Locate the cell with the specified text and output its (x, y) center coordinate. 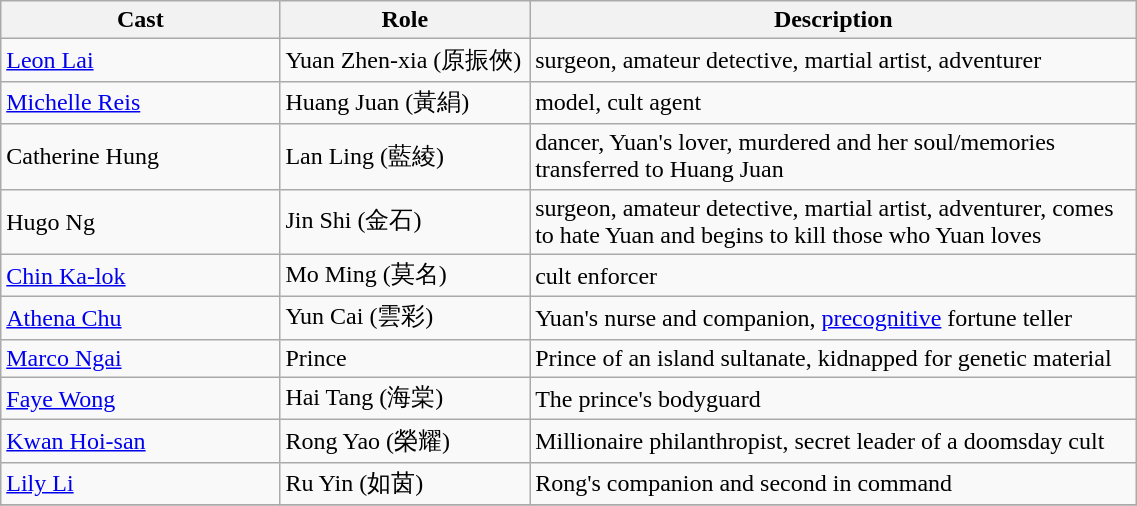
Hai Tang (海棠) (405, 398)
Hugo Ng (140, 222)
dancer, Yuan's lover, murdered and her soul/memories transferred to Huang Juan (834, 156)
Role (405, 20)
The prince's bodyguard (834, 398)
Leon Lai (140, 60)
Rong Yao (榮耀) (405, 442)
model, cult agent (834, 102)
Rong's companion and second in command (834, 484)
Millionaire philanthropist, secret leader of a doomsday cult (834, 442)
Catherine Hung (140, 156)
Description (834, 20)
Faye Wong (140, 398)
Michelle Reis (140, 102)
cult enforcer (834, 276)
surgeon, amateur detective, martial artist, adventurer (834, 60)
Prince (405, 358)
Kwan Hoi-san (140, 442)
Lily Li (140, 484)
Yuan's nurse and companion, precognitive fortune teller (834, 318)
Yuan Zhen-xia (原振俠) (405, 60)
Jin Shi (金石) (405, 222)
Cast (140, 20)
Marco Ngai (140, 358)
Ru Yin (如茵) (405, 484)
Huang Juan (黃絹) (405, 102)
Athena Chu (140, 318)
Mo Ming (莫名) (405, 276)
Chin Ka-lok (140, 276)
Yun Cai (雲彩) (405, 318)
Prince of an island sultanate, kidnapped for genetic material (834, 358)
surgeon, amateur detective, martial artist, adventurer, comes to hate Yuan and begins to kill those who Yuan loves (834, 222)
Lan Ling (藍綾) (405, 156)
